Capture the cell that displays the provided text and extract its (X, Y) central coordinate. 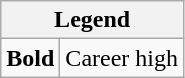
Legend (92, 20)
Career high (122, 58)
Bold (30, 58)
